Search for the cell housing the specified text and yield its (X, Y) center coordinate. 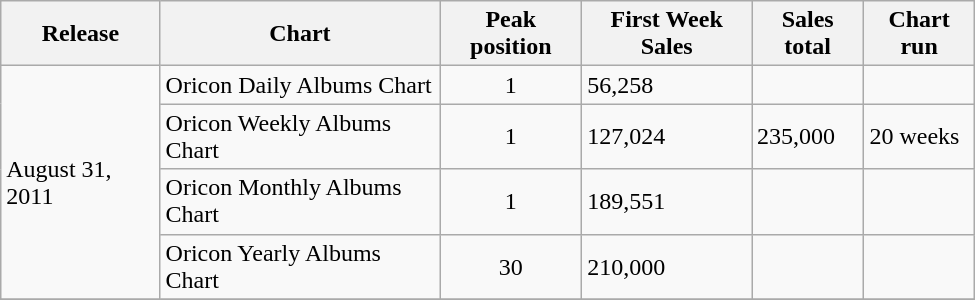
127,024 (667, 136)
30 (511, 266)
Oricon Weekly Albums Chart (300, 136)
Chart (300, 34)
Sales total (808, 34)
Release (80, 34)
August 31, 2011 (80, 182)
Oricon Daily Albums Chart (300, 85)
235,000 (808, 136)
20 weeks (919, 136)
First Week Sales (667, 34)
Oricon Yearly Albums Chart (300, 266)
210,000 (667, 266)
189,551 (667, 202)
56,258 (667, 85)
Chart run (919, 34)
Peak position (511, 34)
Oricon Monthly Albums Chart (300, 202)
